Provide the (X, Y) coordinate of the cell's center where the given text is located.  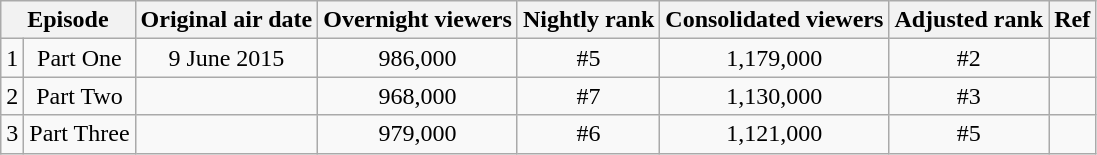
#2 (969, 58)
9 June 2015 (226, 58)
3 (12, 134)
968,000 (418, 96)
986,000 (418, 58)
Part Two (80, 96)
Part Three (80, 134)
1,179,000 (774, 58)
2 (12, 96)
Episode (68, 20)
#6 (588, 134)
#7 (588, 96)
Adjusted rank (969, 20)
Consolidated viewers (774, 20)
1,130,000 (774, 96)
Part One (80, 58)
Original air date (226, 20)
#3 (969, 96)
1,121,000 (774, 134)
Ref (1072, 20)
979,000 (418, 134)
Nightly rank (588, 20)
Overnight viewers (418, 20)
1 (12, 58)
